For the text-containing cell, return its midpoint in [X, Y] coordinate format. 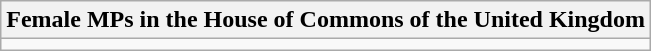
Female MPs in the House of Commons of the United Kingdom [326, 20]
